Detect which cell encompasses the target text, then output its [x, y] center coordinate. 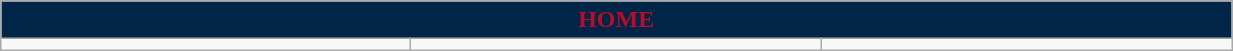
HOME [616, 20]
